Output the [X, Y] coordinate of the center of the cell containing the given text.  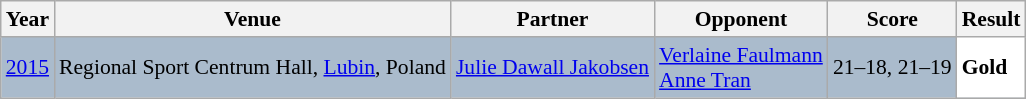
Julie Dawall Jakobsen [552, 68]
2015 [28, 68]
Opponent [741, 19]
Year [28, 19]
Partner [552, 19]
Regional Sport Centrum Hall, Lubin, Poland [252, 68]
Score [892, 19]
Gold [992, 68]
21–18, 21–19 [892, 68]
Verlaine Faulmann Anne Tran [741, 68]
Venue [252, 19]
Result [992, 19]
